For the text-containing cell, return its midpoint in (x, y) coordinate format. 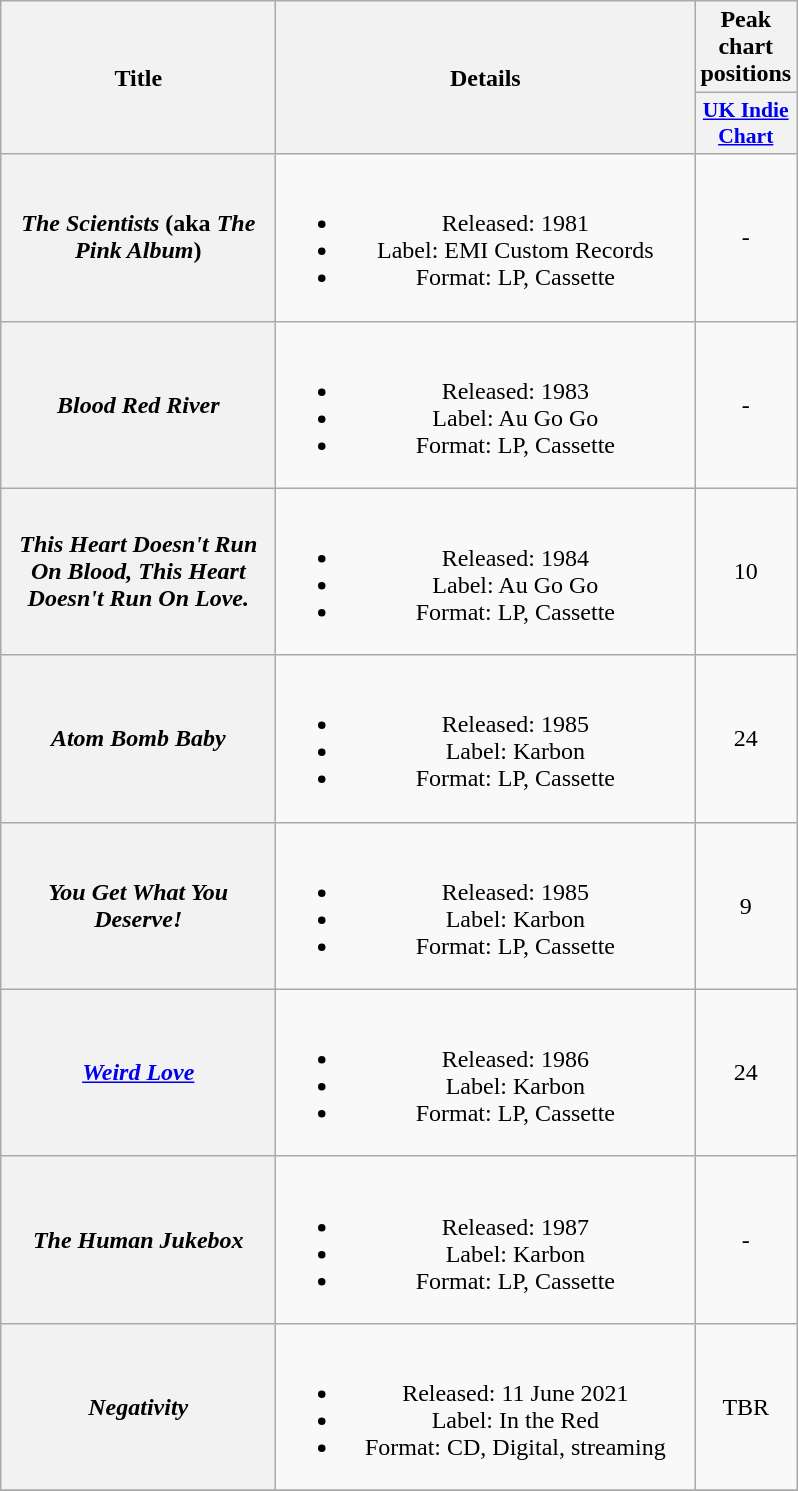
Blood Red River (138, 404)
Title (138, 78)
Released: 1984Label: Au Go GoFormat: LP, Cassette (486, 572)
The Scientists (aka The Pink Album) (138, 238)
UK Indie Chart (746, 124)
Details (486, 78)
This Heart Doesn't Run On Blood, This Heart Doesn't Run On Love. (138, 572)
TBR (746, 1406)
Released: 1986Label: KarbonFormat: LP, Cassette (486, 1072)
Released: 11 June 2021Label: In the RedFormat: CD, Digital, streaming (486, 1406)
Atom Bomb Baby (138, 738)
Released: 1983Label: Au Go GoFormat: LP, Cassette (486, 404)
Negativity (138, 1406)
Released: 1987Label: KarbonFormat: LP, Cassette (486, 1240)
10 (746, 572)
You Get What You Deserve! (138, 906)
Released: 1981Label: EMI Custom RecordsFormat: LP, Cassette (486, 238)
9 (746, 906)
Peak chart positions (746, 47)
Weird Love (138, 1072)
The Human Jukebox (138, 1240)
